Provide the (X, Y) coordinate of the cell's center where the given text is located.  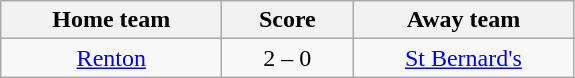
St Bernard's (464, 58)
Score (288, 20)
Renton (112, 58)
Home team (112, 20)
Away team (464, 20)
2 – 0 (288, 58)
